Extract the (x, y) coordinate from the center of the cell holding the provided text.  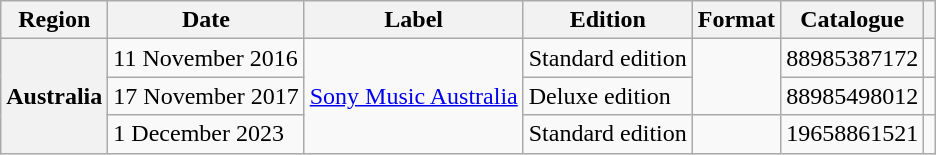
Label (414, 20)
Catalogue (852, 20)
88985498012 (852, 96)
Region (54, 20)
19658861521 (852, 134)
11 November 2016 (206, 58)
Format (736, 20)
Deluxe edition (608, 96)
Date (206, 20)
Sony Music Australia (414, 96)
Edition (608, 20)
88985387172 (852, 58)
17 November 2017 (206, 96)
1 December 2023 (206, 134)
Australia (54, 96)
